For the text-containing cell, return its midpoint in [X, Y] coordinate format. 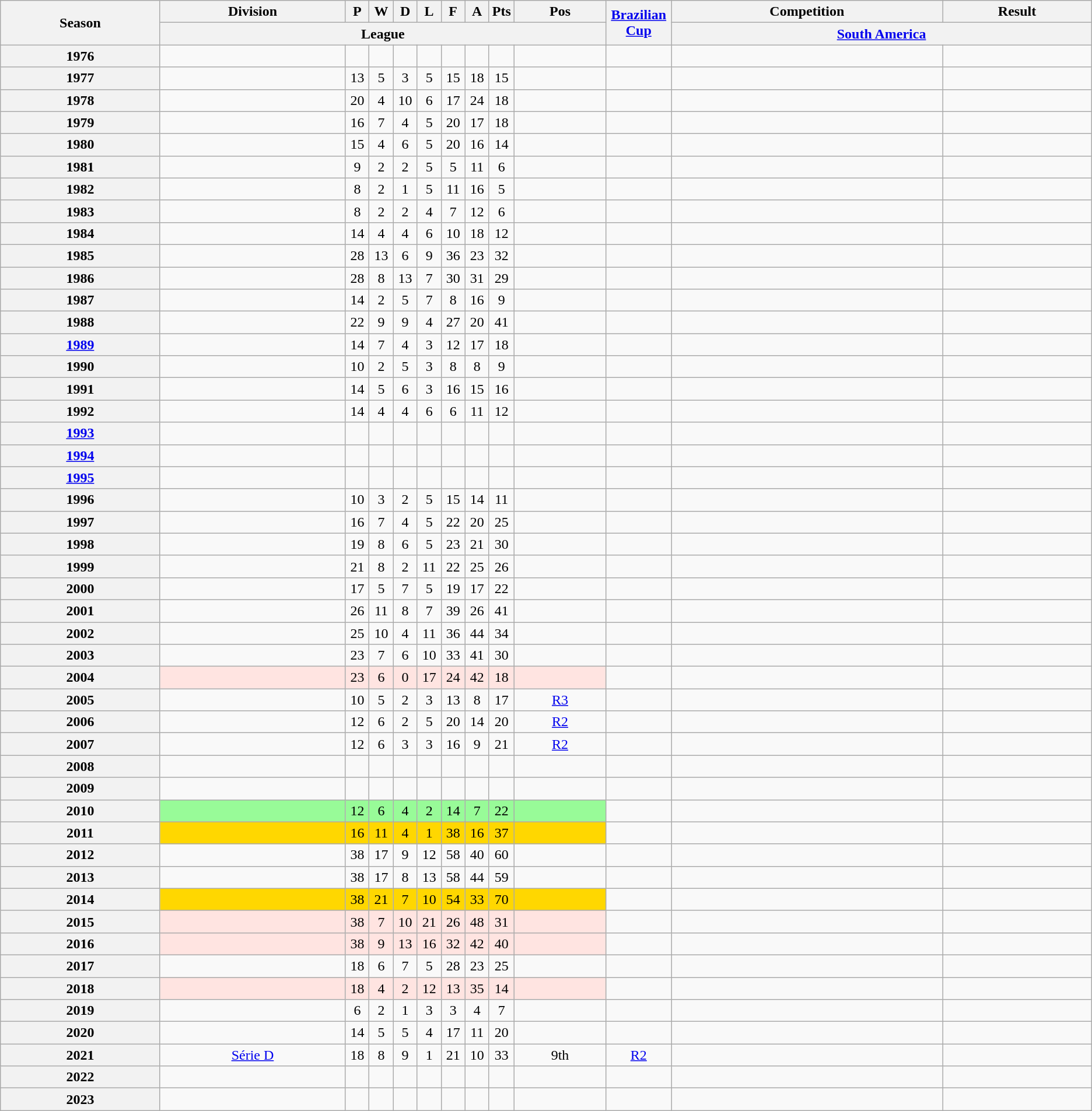
2018 [80, 989]
37 [502, 833]
D [405, 12]
Division [253, 12]
1995 [80, 478]
39 [453, 611]
1988 [80, 323]
2010 [80, 811]
1981 [80, 167]
2005 [80, 700]
2009 [80, 788]
1993 [80, 433]
1997 [80, 522]
2000 [80, 588]
1990 [80, 367]
59 [502, 877]
2022 [80, 1077]
1978 [80, 100]
1980 [80, 145]
R3 [560, 700]
1976 [80, 56]
2008 [80, 766]
2020 [80, 1033]
1979 [80, 122]
1991 [80, 389]
2017 [80, 966]
27 [453, 323]
Pos [560, 12]
L [429, 12]
60 [502, 855]
2021 [80, 1055]
29 [502, 278]
Série D [253, 1055]
P [357, 12]
Season [80, 23]
2019 [80, 1011]
54 [453, 899]
2004 [80, 678]
2013 [80, 877]
34 [502, 633]
1996 [80, 500]
1989 [80, 345]
F [453, 12]
1998 [80, 544]
2023 [80, 1099]
9th [560, 1055]
1999 [80, 566]
South America [881, 34]
2014 [80, 899]
1984 [80, 233]
1985 [80, 255]
0 [405, 678]
2016 [80, 944]
League [383, 34]
1987 [80, 300]
2002 [80, 633]
Competition [807, 12]
A [477, 12]
1982 [80, 189]
2003 [80, 656]
Result [1017, 12]
1992 [80, 411]
1994 [80, 455]
W [381, 12]
2011 [80, 833]
70 [502, 899]
Brazilian Cup [639, 23]
1986 [80, 278]
2007 [80, 744]
Pts [502, 12]
1977 [80, 78]
2012 [80, 855]
2006 [80, 722]
48 [477, 921]
2001 [80, 611]
2015 [80, 921]
1983 [80, 211]
35 [477, 989]
